From the cell containing the given text, extract its center point as [X, Y] coordinate. 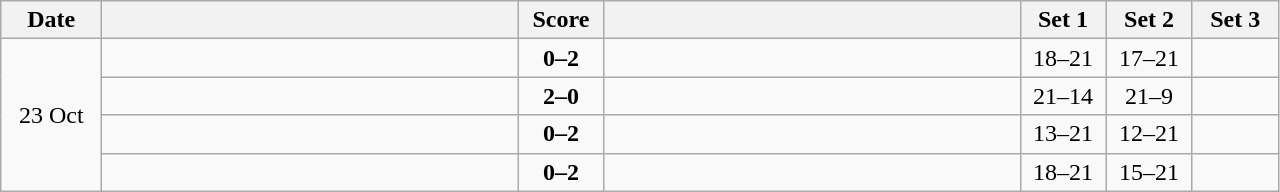
Set 1 [1063, 20]
2–0 [561, 96]
12–21 [1149, 134]
Set 3 [1235, 20]
Score [561, 20]
Date [52, 20]
Set 2 [1149, 20]
15–21 [1149, 172]
21–9 [1149, 96]
13–21 [1063, 134]
23 Oct [52, 115]
17–21 [1149, 58]
21–14 [1063, 96]
